Locate the cell with the specified text and output its [x, y] center coordinate. 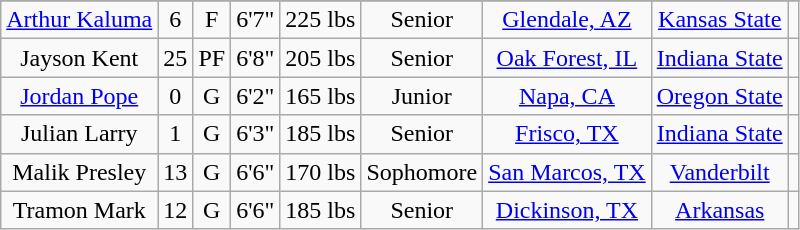
165 lbs [320, 96]
6'8" [256, 58]
205 lbs [320, 58]
Jordan Pope [80, 96]
Napa, CA [568, 96]
0 [176, 96]
F [212, 20]
6 [176, 20]
6'2" [256, 96]
1 [176, 134]
25 [176, 58]
12 [176, 210]
Malik Presley [80, 172]
Sophomore [422, 172]
Julian Larry [80, 134]
Vanderbilt [720, 172]
Junior [422, 96]
San Marcos, TX [568, 172]
13 [176, 172]
Glendale, AZ [568, 20]
Jayson Kent [80, 58]
Kansas State [720, 20]
6'3" [256, 134]
Oregon State [720, 96]
Tramon Mark [80, 210]
225 lbs [320, 20]
6'7" [256, 20]
PF [212, 58]
Oak Forest, IL [568, 58]
Arkansas [720, 210]
170 lbs [320, 172]
Arthur Kaluma [80, 20]
Frisco, TX [568, 134]
Dickinson, TX [568, 210]
